Identify which cell holds the provided text, then report its (X, Y) central coordinate. 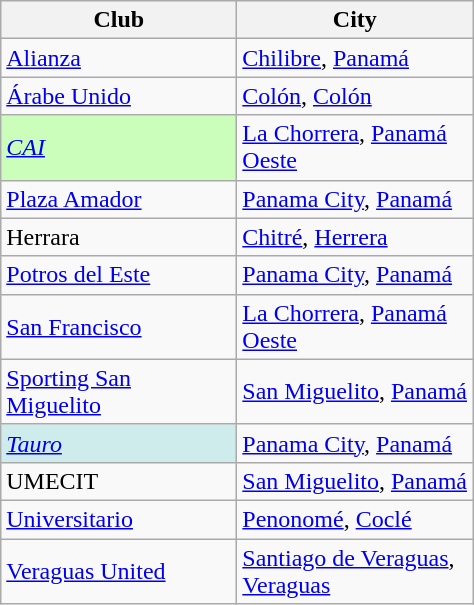
Alianza (119, 58)
San Francisco (119, 326)
Club (119, 20)
Plaza Amador (119, 199)
Colón, Colón (355, 96)
CAI (119, 148)
Sporting San Miguelito (119, 392)
Árabe Unido (119, 96)
Chilibre, Panamá (355, 58)
Veraguas United (119, 570)
City (355, 20)
Penonomé, Coclé (355, 519)
Santiago de Veraguas, Veraguas (355, 570)
Potros del Este (119, 275)
Tauro (119, 443)
Herrara (119, 237)
Universitario (119, 519)
UMECIT (119, 481)
Chitré, Herrera (355, 237)
